Return [X, Y] of the center of cell containing provided text 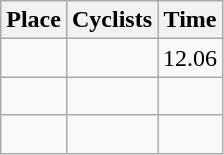
Place [34, 20]
Cyclists [112, 20]
Time [190, 20]
12.06 [190, 58]
